Detect which cell encompasses the target text, then output its (x, y) center coordinate. 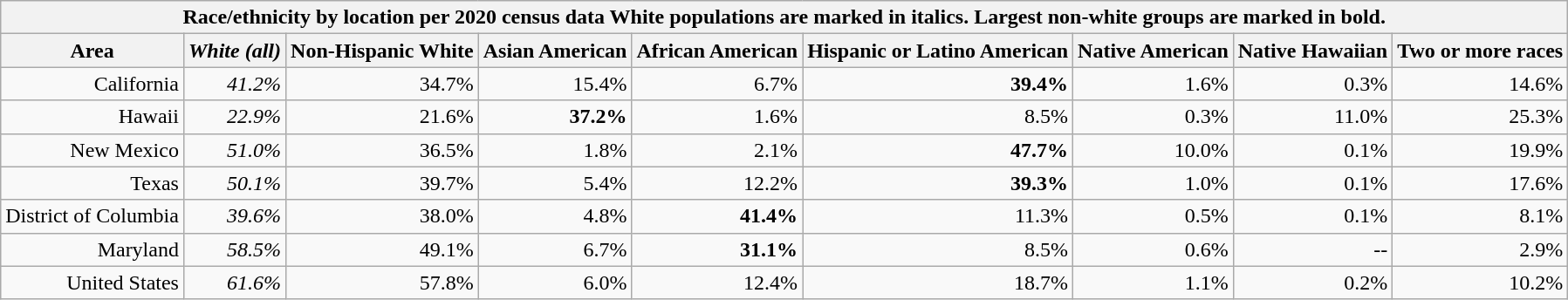
Native Hawaiian (1312, 51)
39.3% (938, 183)
12.4% (717, 283)
Maryland (92, 249)
49.1% (382, 249)
41.4% (717, 216)
White (all) (234, 51)
17.6% (1480, 183)
12.2% (717, 183)
10.2% (1480, 283)
25.3% (1480, 117)
1.1% (1154, 283)
8.1% (1480, 216)
5.4% (555, 183)
Two or more races (1480, 51)
-- (1312, 249)
Non-Hispanic White (382, 51)
Hispanic or Latino American (938, 51)
Asian American (555, 51)
21.6% (382, 117)
California (92, 84)
41.2% (234, 84)
14.6% (1480, 84)
58.5% (234, 249)
2.9% (1480, 249)
Race/ethnicity by location per 2020 census data White populations are marked in italics. Largest non-white groups are marked in bold. (784, 17)
11.3% (938, 216)
34.7% (382, 84)
0.6% (1154, 249)
39.6% (234, 216)
10.0% (1154, 150)
50.1% (234, 183)
Hawaii (92, 117)
39.7% (382, 183)
31.1% (717, 249)
19.9% (1480, 150)
Native American (1154, 51)
11.0% (1312, 117)
47.7% (938, 150)
0.5% (1154, 216)
6.0% (555, 283)
Texas (92, 183)
61.6% (234, 283)
African American (717, 51)
United States (92, 283)
51.0% (234, 150)
1.8% (555, 150)
57.8% (382, 283)
Area (92, 51)
37.2% (555, 117)
39.4% (938, 84)
4.8% (555, 216)
New Mexico (92, 150)
1.0% (1154, 183)
18.7% (938, 283)
36.5% (382, 150)
22.9% (234, 117)
2.1% (717, 150)
15.4% (555, 84)
District of Columbia (92, 216)
38.0% (382, 216)
0.2% (1312, 283)
